Provide the [X, Y] coordinate of the cell's center where the given text is located.  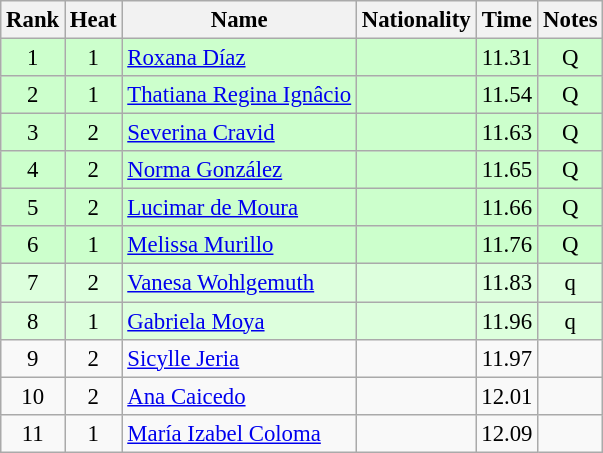
Thatiana Regina Ignâcio [240, 95]
6 [33, 245]
11.31 [507, 58]
Vanesa Wohlgemuth [240, 283]
11.54 [507, 95]
11.65 [507, 170]
Melissa Murillo [240, 245]
Notes [570, 20]
Name [240, 20]
3 [33, 133]
11.76 [507, 245]
12.01 [507, 396]
11.83 [507, 283]
Severina Cravid [240, 133]
Nationality [416, 20]
11.97 [507, 358]
12.09 [507, 433]
9 [33, 358]
8 [33, 321]
5 [33, 208]
11.96 [507, 321]
Rank [33, 20]
Sicylle Jeria [240, 358]
10 [33, 396]
Gabriela Moya [240, 321]
7 [33, 283]
11.63 [507, 133]
Heat [94, 20]
11.66 [507, 208]
Norma González [240, 170]
Time [507, 20]
Lucimar de Moura [240, 208]
11 [33, 433]
Roxana Díaz [240, 58]
María Izabel Coloma [240, 433]
4 [33, 170]
Ana Caicedo [240, 396]
